Determine the [X, Y] coordinate at the center of the cell enclosing the given text.  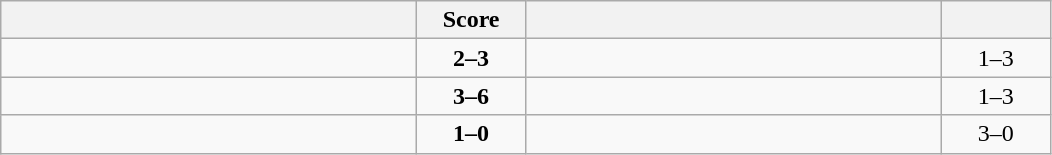
2–3 [472, 58]
3–6 [472, 96]
3–0 [996, 134]
Score [472, 20]
1–0 [472, 134]
